Search for the cell housing the specified text and yield its (x, y) center coordinate. 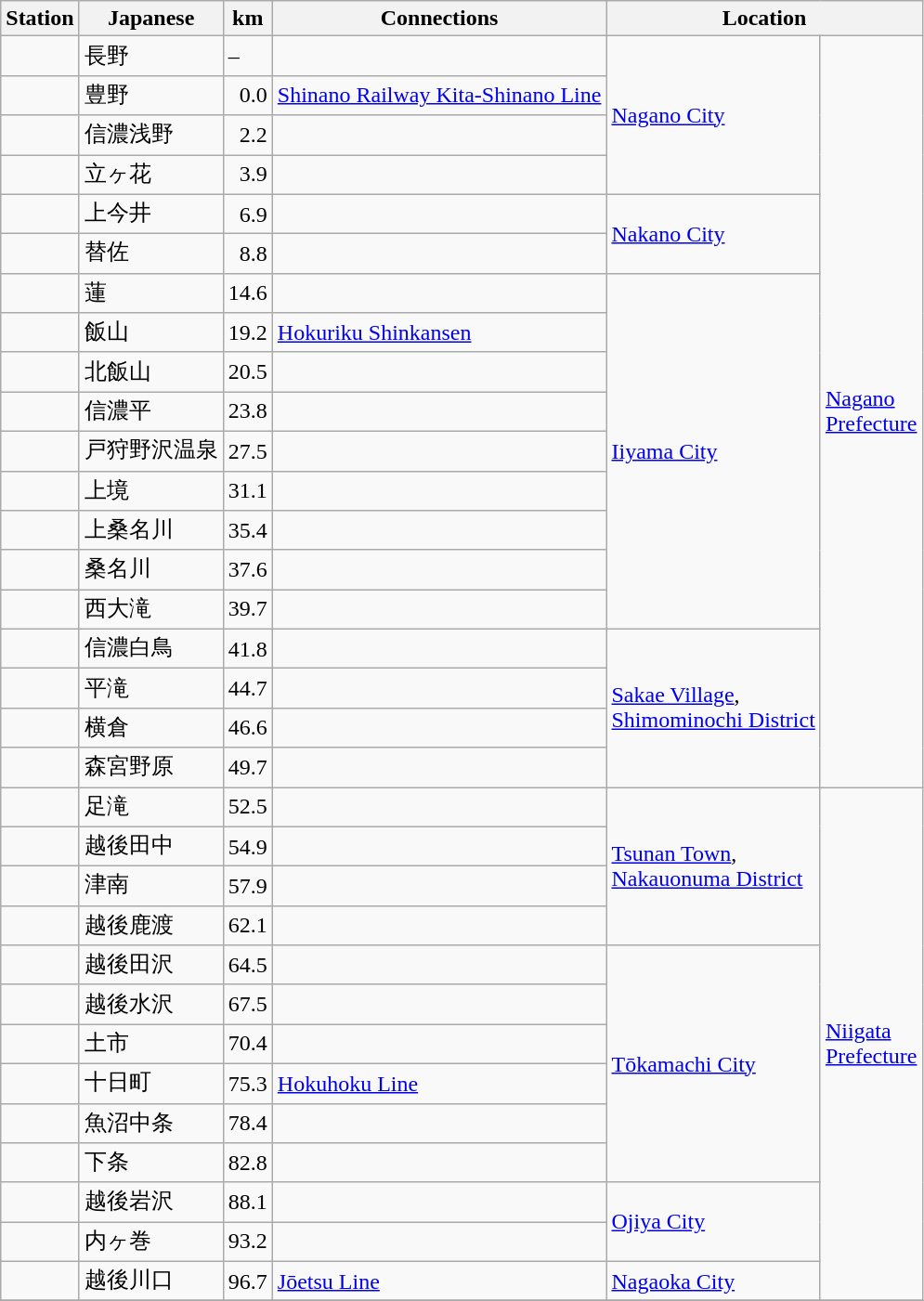
62.1 (247, 925)
Connections (439, 19)
越後岩沢 (150, 1202)
足滝 (150, 808)
82.8 (247, 1163)
41.8 (247, 648)
78.4 (247, 1124)
75.3 (247, 1083)
27.5 (247, 451)
桑名川 (150, 570)
Ojiya City (713, 1222)
Shinano Railway Kita-Shinano Line (439, 95)
信濃白鳥 (150, 648)
長野 (150, 56)
6.9 (247, 214)
0.0 (247, 95)
8.8 (247, 254)
52.5 (247, 808)
戸狩野沢温泉 (150, 451)
NiigataPrefecture (871, 1044)
67.5 (247, 1005)
越後田中 (150, 847)
Hokuhoku Line (439, 1083)
Tōkamachi City (713, 1064)
3.9 (247, 175)
19.2 (247, 332)
Japanese (150, 19)
46.6 (247, 728)
96.7 (247, 1281)
北飯山 (150, 371)
土市 (150, 1044)
39.7 (247, 609)
14.6 (247, 293)
森宮野原 (150, 767)
上桑名川 (150, 531)
2.2 (247, 136)
津南 (150, 886)
35.4 (247, 531)
70.4 (247, 1044)
Iiyama City (713, 451)
立ヶ花 (150, 175)
越後田沢 (150, 966)
蓮 (150, 293)
上今井 (150, 214)
37.6 (247, 570)
信濃平 (150, 412)
23.8 (247, 412)
20.5 (247, 371)
平滝 (150, 689)
越後水沢 (150, 1005)
31.1 (247, 490)
西大滝 (150, 609)
飯山 (150, 332)
93.2 (247, 1242)
Location (764, 19)
Sakae Village,Shimominochi District (713, 708)
Hokuriku Shinkansen (439, 332)
下条 (150, 1163)
88.1 (247, 1202)
Jōetsu Line (439, 1281)
Tsunan Town,Nakauonuma District (713, 866)
替佐 (150, 254)
信濃浅野 (150, 136)
上境 (150, 490)
NaganoPrefecture (871, 412)
– (247, 56)
44.7 (247, 689)
57.9 (247, 886)
64.5 (247, 966)
魚沼中条 (150, 1124)
越後鹿渡 (150, 925)
Nakano City (713, 234)
越後川口 (150, 1281)
49.7 (247, 767)
内ヶ巻 (150, 1242)
十日町 (150, 1083)
横倉 (150, 728)
km (247, 19)
豊野 (150, 95)
Nagaoka City (713, 1281)
54.9 (247, 847)
Nagano City (713, 115)
Station (40, 19)
